Capture the cell that displays the provided text and extract its [x, y] central coordinate. 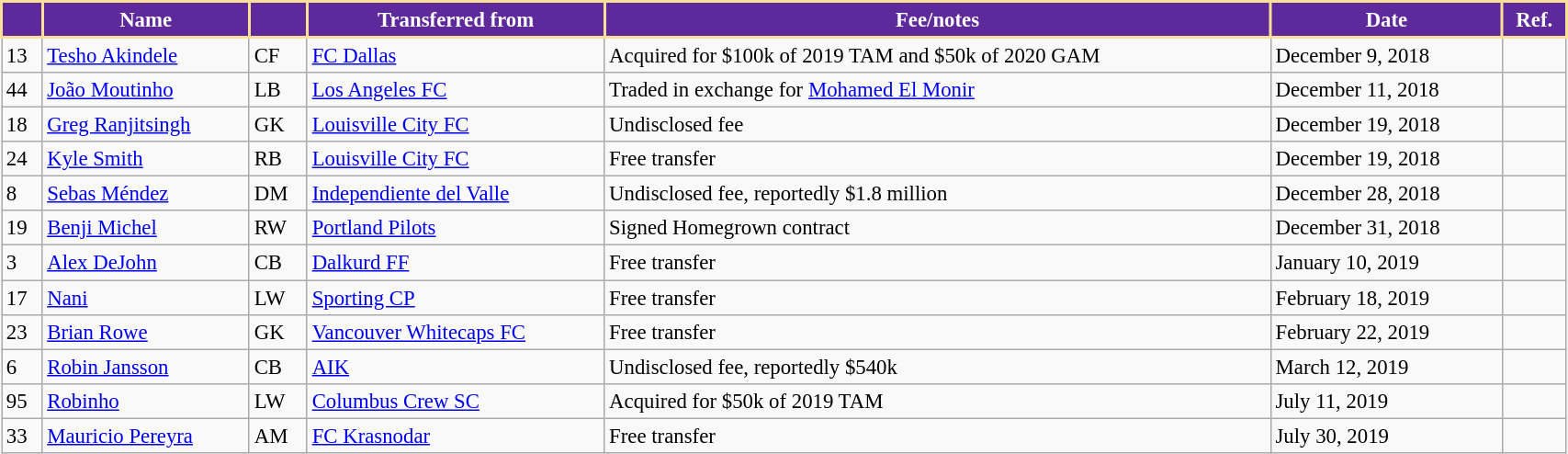
Ref. [1534, 20]
44 [22, 90]
CF [277, 55]
LB [277, 90]
Greg Ranjitsingh [145, 125]
Columbus Crew SC [456, 401]
Traded in exchange for Mohamed El Monir [937, 90]
Transferred from [456, 20]
6 [22, 367]
Sporting CP [456, 298]
24 [22, 159]
Tesho Akindele [145, 55]
18 [22, 125]
Robin Jansson [145, 367]
Mauricio Pereyra [145, 436]
Los Angeles FC [456, 90]
23 [22, 332]
Acquired for $50k of 2019 TAM [937, 401]
February 18, 2019 [1386, 298]
DM [277, 194]
March 12, 2019 [1386, 367]
Vancouver Whitecaps FC [456, 332]
AIK [456, 367]
13 [22, 55]
Independiente del Valle [456, 194]
Kyle Smith [145, 159]
8 [22, 194]
July 30, 2019 [1386, 436]
Portland Pilots [456, 229]
July 11, 2019 [1386, 401]
Robinho [145, 401]
Sebas Méndez [145, 194]
João Moutinho [145, 90]
January 10, 2019 [1386, 263]
RB [277, 159]
Dalkurd FF [456, 263]
Date [1386, 20]
Nani [145, 298]
Acquired for $100k of 2019 TAM and $50k of 2020 GAM [937, 55]
AM [277, 436]
Undisclosed fee [937, 125]
Undisclosed fee, reportedly $1.8 million [937, 194]
Undisclosed fee, reportedly $540k [937, 367]
FC Dallas [456, 55]
Alex DeJohn [145, 263]
RW [277, 229]
Fee/notes [937, 20]
19 [22, 229]
Signed Homegrown contract [937, 229]
Benji Michel [145, 229]
Name [145, 20]
December 28, 2018 [1386, 194]
December 31, 2018 [1386, 229]
Brian Rowe [145, 332]
December 11, 2018 [1386, 90]
February 22, 2019 [1386, 332]
33 [22, 436]
December 9, 2018 [1386, 55]
FC Krasnodar [456, 436]
95 [22, 401]
17 [22, 298]
3 [22, 263]
